Locate the cell with the specified text and output its (X, Y) center coordinate. 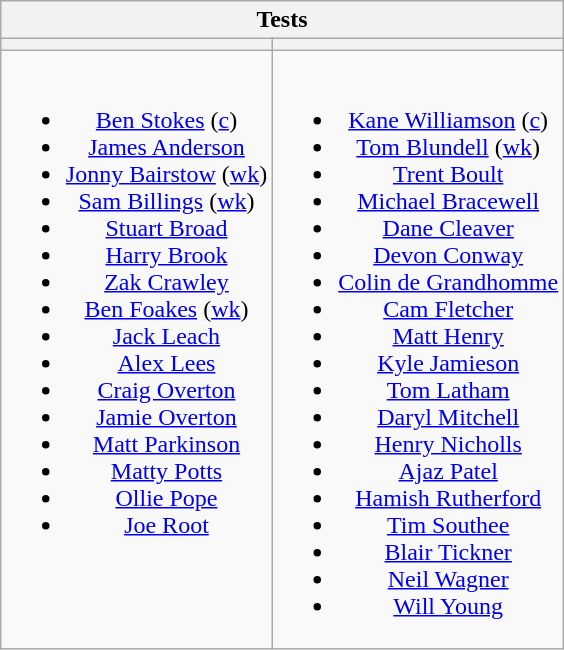
Tests (282, 20)
